Determine the (X, Y) coordinate at the center of the cell enclosing the given text.  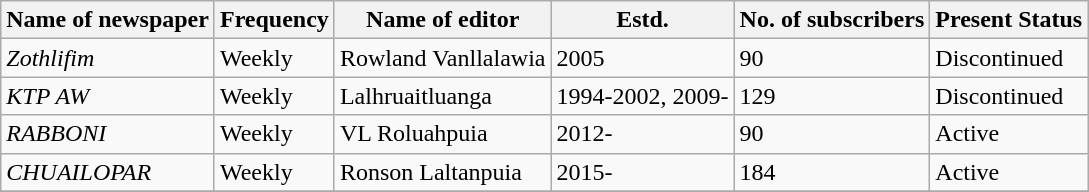
CHUAILOPAR (108, 172)
Frequency (274, 20)
184 (832, 172)
Zothlifim (108, 58)
129 (832, 96)
No. of subscribers (832, 20)
Present Status (1009, 20)
VL Roluahpuia (442, 134)
2015- (642, 172)
RABBONI (108, 134)
Name of editor (442, 20)
Estd. (642, 20)
KTP AW (108, 96)
2005 (642, 58)
Rowland Vanllalawia (442, 58)
1994-2002, 2009- (642, 96)
Lalhruaitluanga (442, 96)
Name of newspaper (108, 20)
Ronson Laltanpuia (442, 172)
2012- (642, 134)
